For the text-containing cell, return its midpoint in [x, y] coordinate format. 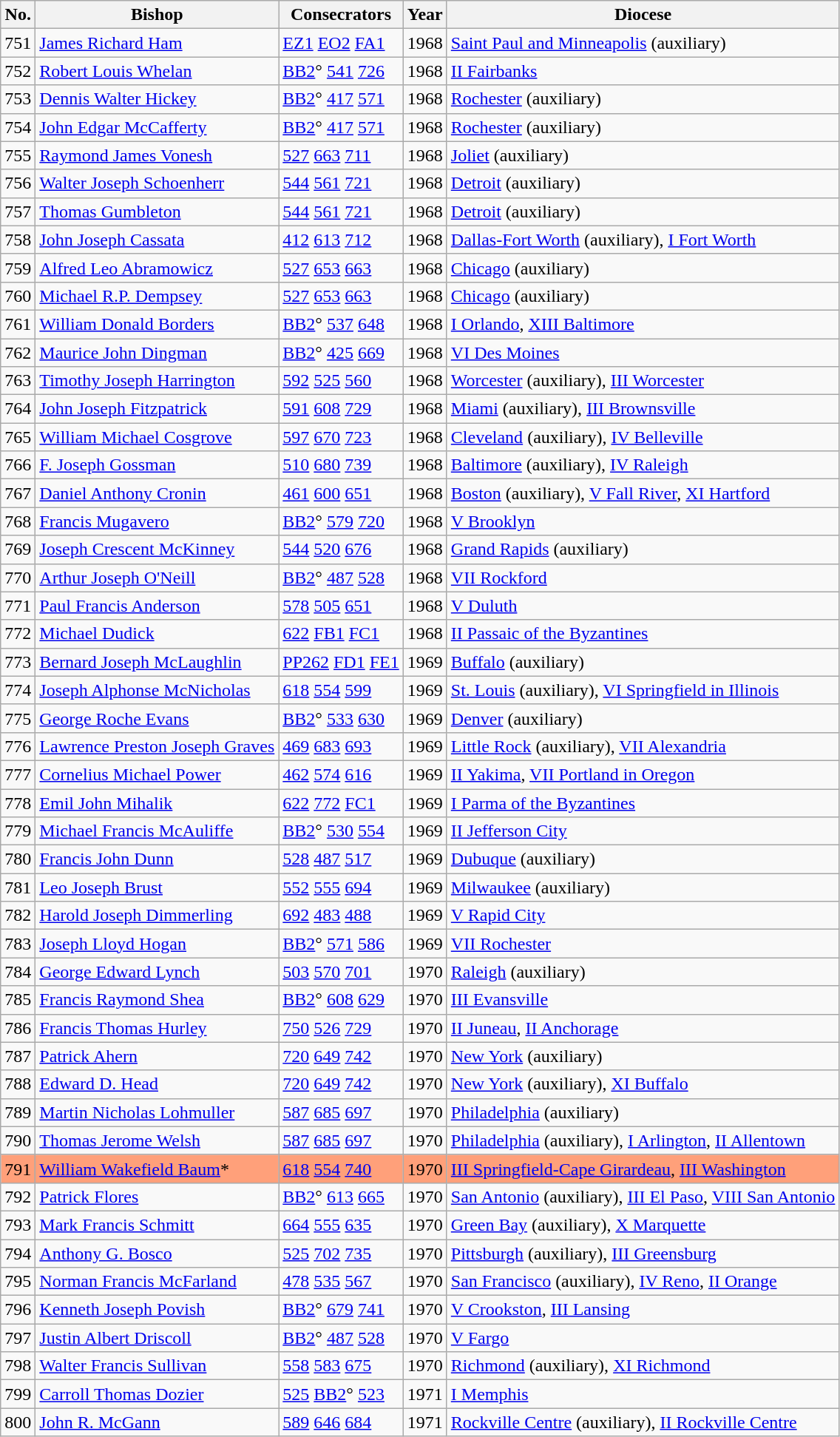
Arthur Joseph O'Neill [157, 578]
V Duluth [643, 606]
797 [18, 1338]
Worcester (auxiliary), III Worcester [643, 381]
II Jefferson City [643, 831]
753 [18, 99]
Philadelphia (auxiliary), I Arlington, II Allentown [643, 1140]
Bernard Joseph McLaughlin [157, 662]
V Fargo [643, 1338]
New York (auxiliary), XI Buffalo [643, 1084]
Dallas-Fort Worth (auxiliary), I Fort Worth [643, 240]
Walter Joseph Schoenherr [157, 183]
772 [18, 634]
798 [18, 1366]
750 526 729 [341, 1028]
762 [18, 353]
Anthony G. Bosco [157, 1254]
775 [18, 718]
VII Rochester [643, 944]
469 683 693 [341, 746]
793 [18, 1225]
763 [18, 381]
787 [18, 1056]
525 BB2° 523 [341, 1394]
Mark Francis Schmitt [157, 1225]
Joliet (auxiliary) [643, 155]
781 [18, 887]
Paul Francis Anderson [157, 606]
Dubuque (auxiliary) [643, 859]
503 570 701 [341, 972]
Daniel Anthony Cronin [157, 493]
770 [18, 578]
James Richard Ham [157, 43]
525 702 735 [341, 1254]
Martin Nicholas Lohmuller [157, 1112]
786 [18, 1028]
PP262 FD1 FE1 [341, 662]
766 [18, 465]
Year [424, 15]
II Yakima, VII Portland in Oregon [643, 774]
II Fairbanks [643, 71]
618 554 740 [341, 1169]
778 [18, 802]
San Francisco (auxiliary), IV Reno, II Orange [643, 1282]
795 [18, 1282]
510 680 739 [341, 465]
756 [18, 183]
John Edgar McCafferty [157, 127]
Joseph Lloyd Hogan [157, 944]
Richmond (auxiliary), XI Richmond [643, 1366]
785 [18, 1000]
792 [18, 1197]
BB2° 571 586 [341, 944]
Milwaukee (auxiliary) [643, 887]
622 FB1 FC1 [341, 634]
Denver (auxiliary) [643, 718]
768 [18, 521]
William Wakefield Baum* [157, 1169]
New York (auxiliary) [643, 1056]
I Parma of the Byzantines [643, 802]
794 [18, 1254]
799 [18, 1394]
BB2° 608 629 [341, 1000]
761 [18, 324]
760 [18, 296]
Lawrence Preston Joseph Graves [157, 746]
Raymond James Vonesh [157, 155]
765 [18, 437]
780 [18, 859]
Thomas Gumbleton [157, 212]
578 505 651 [341, 606]
No. [18, 15]
George Edward Lynch [157, 972]
774 [18, 690]
777 [18, 774]
Emil John Mihalik [157, 802]
769 [18, 550]
V Rapid City [643, 916]
Diocese [643, 15]
Francis Mugavero [157, 521]
Joseph Crescent McKinney [157, 550]
Rockville Centre (auxiliary), II Rockville Centre [643, 1422]
788 [18, 1084]
St. Louis (auxiliary), VI Springfield in Illinois [643, 690]
Raleigh (auxiliary) [643, 972]
Patrick Flores [157, 1197]
773 [18, 662]
II Passaic of the Byzantines [643, 634]
622 772 FC1 [341, 802]
589 646 684 [341, 1422]
John R. McGann [157, 1422]
Joseph Alphonse McNicholas [157, 690]
461 600 651 [341, 493]
Alfred Leo Abramowicz [157, 268]
George Roche Evans [157, 718]
William Donald Borders [157, 324]
Francis Thomas Hurley [157, 1028]
Francis John Dunn [157, 859]
BB2° 613 665 [341, 1197]
BB2° 425 669 [341, 353]
527 663 711 [341, 155]
552 555 694 [341, 887]
751 [18, 43]
BB2° 530 554 [341, 831]
F. Joseph Gossman [157, 465]
II Juneau, II Anchorage [643, 1028]
758 [18, 240]
782 [18, 916]
Harold Joseph Dimmerling [157, 916]
John Joseph Cassata [157, 240]
755 [18, 155]
752 [18, 71]
764 [18, 409]
Baltimore (auxiliary), IV Raleigh [643, 465]
Justin Albert Driscoll [157, 1338]
Maurice John Dingman [157, 353]
692 483 488 [341, 916]
Miami (auxiliary), III Brownsville [643, 409]
Boston (auxiliary), V Fall River, XI Hartford [643, 493]
Bishop [157, 15]
Cornelius Michael Power [157, 774]
VII Rockford [643, 578]
Philadelphia (auxiliary) [643, 1112]
Buffalo (auxiliary) [643, 662]
478 535 567 [341, 1282]
592 525 560 [341, 381]
John Joseph Fitzpatrick [157, 409]
Pittsburgh (auxiliary), III Greensburg [643, 1254]
776 [18, 746]
Dennis Walter Hickey [157, 99]
Robert Louis Whelan [157, 71]
790 [18, 1140]
Little Rock (auxiliary), VII Alexandria [643, 746]
664 555 635 [341, 1225]
Norman Francis McFarland [157, 1282]
Patrick Ahern [157, 1056]
EZ1 EO2 FA1 [341, 43]
767 [18, 493]
544 520 676 [341, 550]
Kenneth Joseph Povish [157, 1310]
754 [18, 127]
BB2° 541 726 [341, 71]
BB2° 533 630 [341, 718]
789 [18, 1112]
VI Des Moines [643, 353]
Francis Raymond Shea [157, 1000]
Thomas Jerome Welsh [157, 1140]
BB2° 679 741 [341, 1310]
Cleveland (auxiliary), IV Belleville [643, 437]
Michael R.P. Dempsey [157, 296]
Leo Joseph Brust [157, 887]
I Orlando, XIII Baltimore [643, 324]
771 [18, 606]
800 [18, 1422]
618 554 599 [341, 690]
597 670 723 [341, 437]
V Brooklyn [643, 521]
784 [18, 972]
412 613 712 [341, 240]
William Michael Cosgrove [157, 437]
Saint Paul and Minneapolis (auxiliary) [643, 43]
Edward D. Head [157, 1084]
462 574 616 [341, 774]
759 [18, 268]
757 [18, 212]
Consecrators [341, 15]
558 583 675 [341, 1366]
Michael Dudick [157, 634]
Walter Francis Sullivan [157, 1366]
Michael Francis McAuliffe [157, 831]
Green Bay (auxiliary), X Marquette [643, 1225]
791 [18, 1169]
I Memphis [643, 1394]
Grand Rapids (auxiliary) [643, 550]
796 [18, 1310]
591 608 729 [341, 409]
III Springfield-Cape Girardeau, III Washington [643, 1169]
V Crookston, III Lansing [643, 1310]
San Antonio (auxiliary), III El Paso, VIII San Antonio [643, 1197]
783 [18, 944]
BB2° 579 720 [341, 521]
528 487 517 [341, 859]
Carroll Thomas Dozier [157, 1394]
BB2° 537 648 [341, 324]
Timothy Joseph Harrington [157, 381]
III Evansville [643, 1000]
779 [18, 831]
